Return the (X, Y) coordinate for the center point of the cell that contains the specified text.  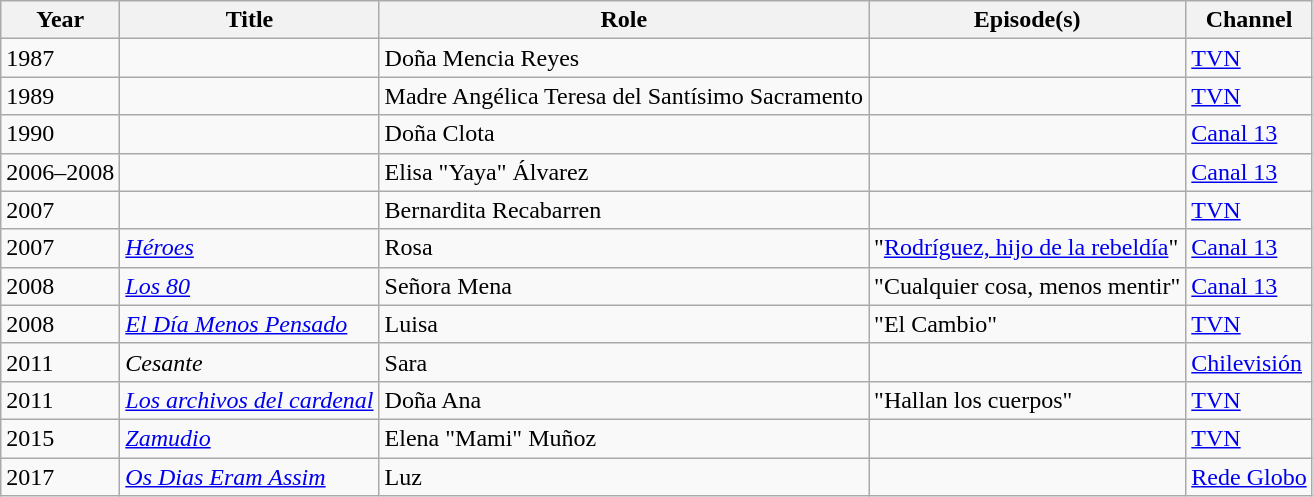
"El Cambio" (1028, 324)
Sara (624, 362)
2015 (60, 438)
Doña Clota (624, 134)
Title (250, 20)
Role (624, 20)
1990 (60, 134)
Channel (1249, 20)
Luisa (624, 324)
Zamudio (250, 438)
"Rodríguez, hijo de la rebeldía" (1028, 248)
Los archivos del cardenal (250, 400)
Episode(s) (1028, 20)
Chilevisión (1249, 362)
Doña Ana (624, 400)
Los 80 (250, 286)
El Día Menos Pensado (250, 324)
1989 (60, 96)
Cesante (250, 362)
Os Dias Eram Assim (250, 477)
2017 (60, 477)
Héroes (250, 248)
Madre Angélica Teresa del Santísimo Sacramento (624, 96)
2006–2008 (60, 172)
Rede Globo (1249, 477)
Señora Mena (624, 286)
Bernardita Recabarren (624, 210)
Doña Mencia Reyes (624, 58)
Elena "Mami" Muñoz (624, 438)
Luz (624, 477)
1987 (60, 58)
"Hallan los cuerpos" (1028, 400)
Year (60, 20)
Rosa (624, 248)
Elisa "Yaya" Álvarez (624, 172)
"Cualquier cosa, menos mentir" (1028, 286)
